Determine the [x, y] coordinate at the center of the cell enclosing the given text.  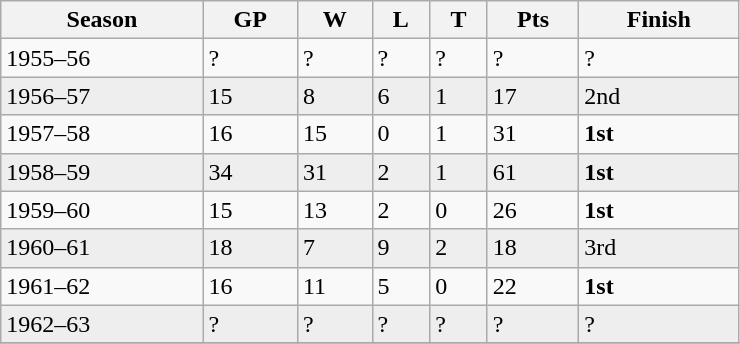
34 [250, 172]
1957–58 [102, 134]
1961–62 [102, 286]
2nd [659, 96]
61 [533, 172]
T [459, 20]
Pts [533, 20]
13 [334, 210]
Season [102, 20]
L [401, 20]
1962–63 [102, 324]
6 [401, 96]
1958–59 [102, 172]
GP [250, 20]
1960–61 [102, 248]
7 [334, 248]
9 [401, 248]
17 [533, 96]
Finish [659, 20]
1955–56 [102, 58]
5 [401, 286]
26 [533, 210]
22 [533, 286]
1956–57 [102, 96]
W [334, 20]
8 [334, 96]
1959–60 [102, 210]
3rd [659, 248]
11 [334, 286]
